Return the [x, y] coordinate for the center point of the cell that contains the specified text.  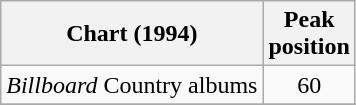
Peakposition [309, 34]
Billboard Country albums [132, 85]
60 [309, 85]
Chart (1994) [132, 34]
